Search for the cell housing the specified text and yield its (X, Y) center coordinate. 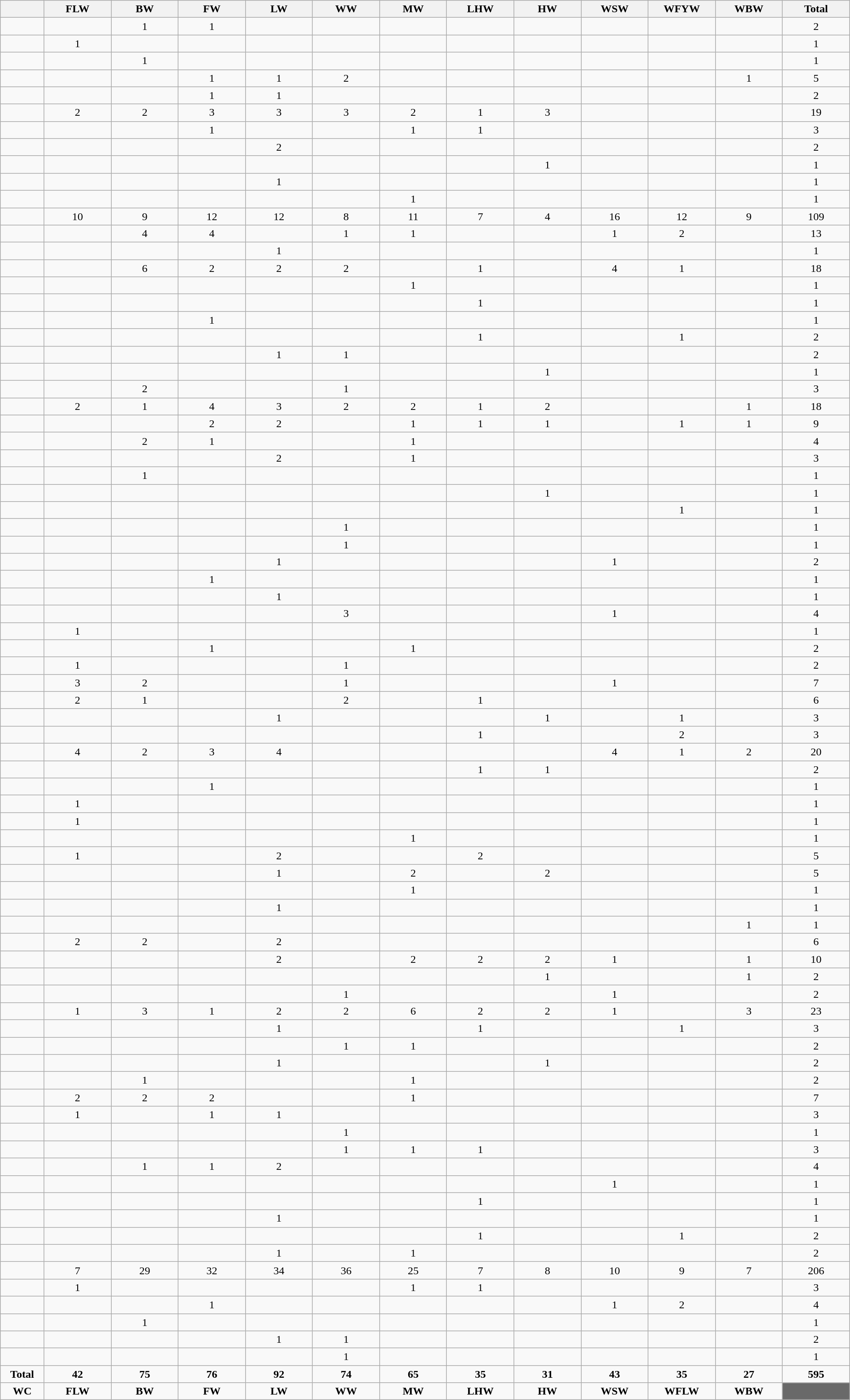
31 (548, 1374)
19 (816, 113)
29 (145, 1270)
WFYW (682, 9)
206 (816, 1270)
34 (279, 1270)
42 (78, 1374)
36 (346, 1270)
76 (212, 1374)
92 (279, 1374)
13 (816, 234)
43 (615, 1374)
16 (615, 217)
23 (816, 1011)
75 (145, 1374)
74 (346, 1374)
WC (22, 1391)
20 (816, 752)
65 (413, 1374)
32 (212, 1270)
595 (816, 1374)
27 (749, 1374)
WFLW (682, 1391)
11 (413, 217)
109 (816, 217)
25 (413, 1270)
